Find where the given text appears and provide that cell's center as (x, y) coordinate. 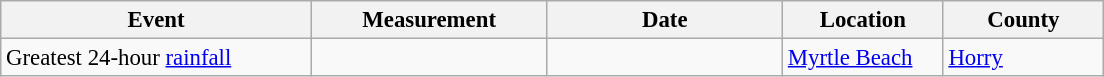
Location (864, 20)
Horry (1024, 58)
County (1024, 20)
Myrtle Beach (864, 58)
Measurement (429, 20)
Greatest 24-hour rainfall (156, 58)
Date (665, 20)
Event (156, 20)
